Locate the cell with the specified text and output its (X, Y) center coordinate. 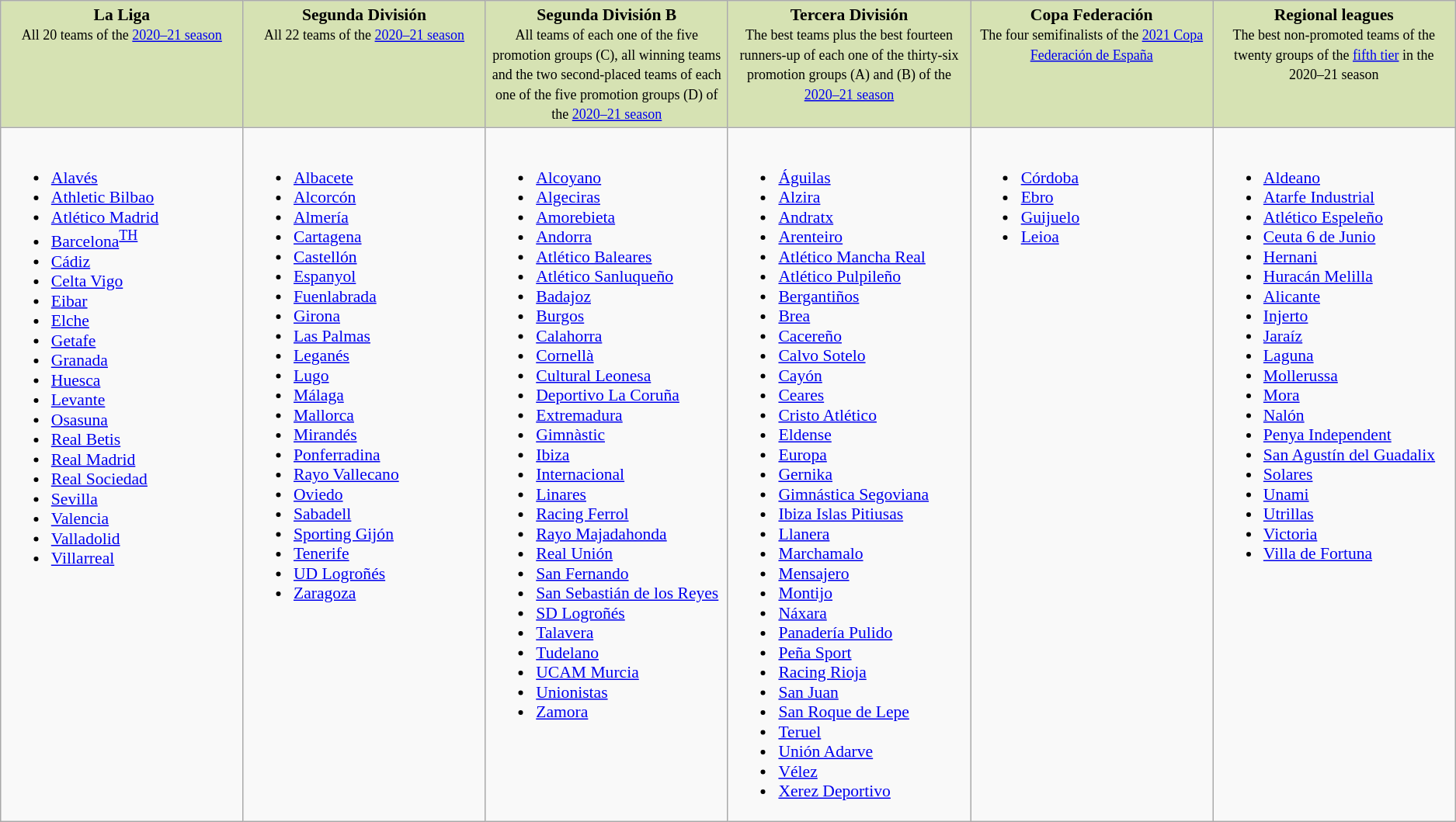
CórdobaEbroGuijueloLeioa (1092, 475)
La LigaAll 20 teams of the 2020–21 season (122, 64)
Regional leaguesThe best non-promoted teams of the twenty groups of the fifth tier in the 2020–21 season (1334, 64)
Segunda DivisiónAll 22 teams of the 2020–21 season (364, 64)
Tercera DivisiónThe best teams plus the best fourteen runners-up of each one of the thirty-six promotion groups (A) and (B) of the 2020–21 season (849, 64)
Copa FederaciónThe four semifinalists of the 2021 Copa Federación de España (1092, 64)
